Detect which cell encompasses the target text, then output its (x, y) center coordinate. 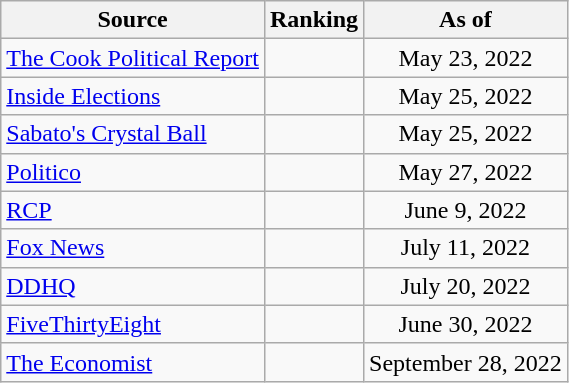
Fox News (133, 248)
DDHQ (133, 286)
June 30, 2022 (466, 324)
June 9, 2022 (466, 210)
The Cook Political Report (133, 58)
Source (133, 20)
July 11, 2022 (466, 248)
FiveThirtyEight (133, 324)
RCP (133, 210)
Inside Elections (133, 96)
May 27, 2022 (466, 172)
Politico (133, 172)
May 23, 2022 (466, 58)
Ranking (314, 20)
As of (466, 20)
Sabato's Crystal Ball (133, 134)
The Economist (133, 362)
July 20, 2022 (466, 286)
September 28, 2022 (466, 362)
